Provide the (x, y) coordinate of the cell's center where the given text is located.  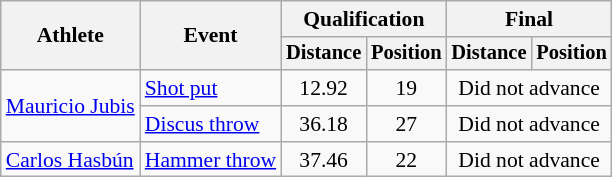
Shot put (210, 88)
Discus throw (210, 124)
19 (406, 88)
Qualification (364, 19)
Final (528, 19)
12.92 (324, 88)
36.18 (324, 124)
Mauricio Jubis (70, 106)
Event (210, 36)
Athlete (70, 36)
27 (406, 124)
